Find where the given text appears and provide that cell's center as (X, Y) coordinate. 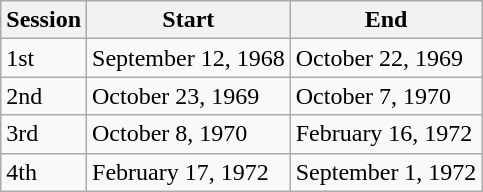
October 8, 1970 (189, 134)
End (386, 20)
October 23, 1969 (189, 96)
February 16, 1972 (386, 134)
3rd (44, 134)
Start (189, 20)
September 12, 1968 (189, 58)
2nd (44, 96)
February 17, 1972 (189, 172)
October 22, 1969 (386, 58)
1st (44, 58)
4th (44, 172)
Session (44, 20)
September 1, 1972 (386, 172)
October 7, 1970 (386, 96)
